Provide the [X, Y] coordinate of the cell's center where the given text is located.  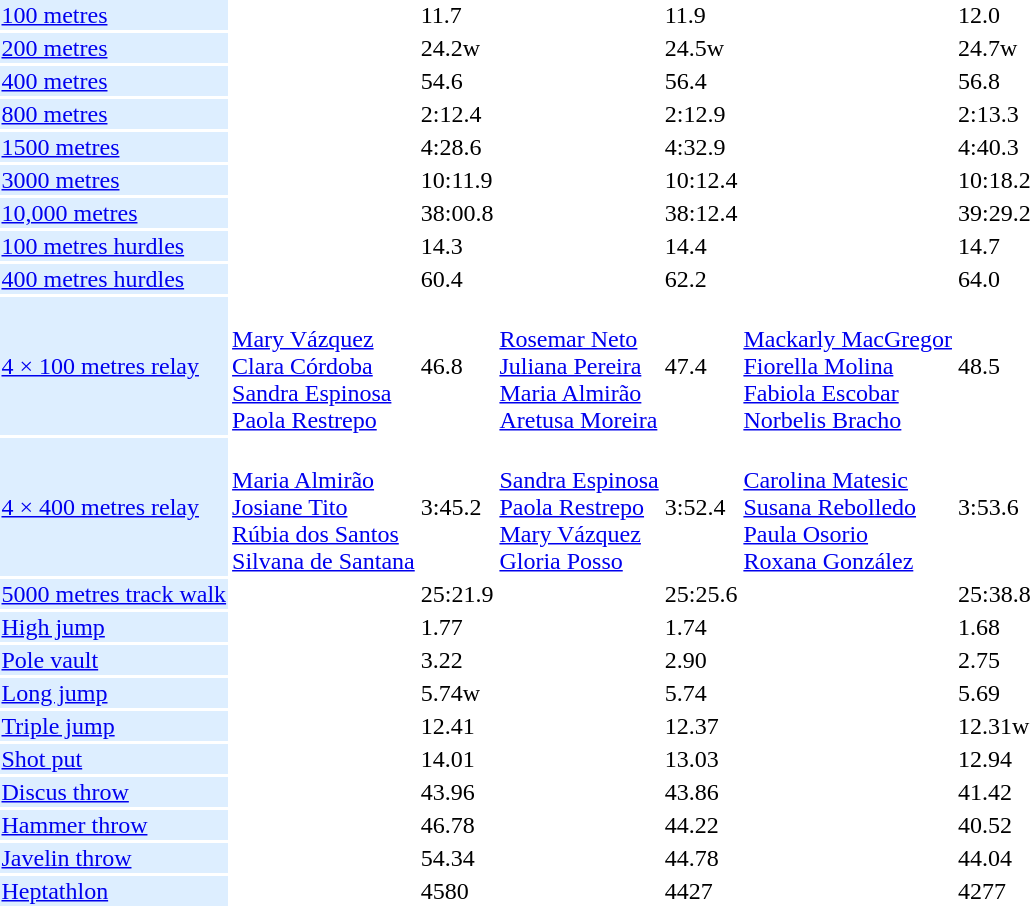
43.96 [457, 792]
5.74 [701, 693]
54.6 [457, 81]
46.8 [457, 366]
400 metres [114, 81]
3.22 [457, 660]
56.4 [701, 81]
4427 [701, 891]
Mackarly MacGregorFiorella MolinaFabiola EscobarNorbelis Bracho [848, 366]
3000 metres [114, 180]
25:25.6 [701, 594]
2:12.4 [457, 114]
24.5w [701, 48]
44.22 [701, 825]
14.01 [457, 759]
38:00.8 [457, 213]
Rosemar NetoJuliana PereiraMaria AlmirãoAretusa Moreira [579, 366]
Discus throw [114, 792]
Pole vault [114, 660]
Heptathlon [114, 891]
46.78 [457, 825]
3:45.2 [457, 507]
5.74w [457, 693]
44.78 [701, 858]
400 metres hurdles [114, 279]
47.4 [701, 366]
24.2w [457, 48]
2.90 [701, 660]
200 metres [114, 48]
Mary VázquezClara CórdobaSandra EspinosaPaola Restrepo [324, 366]
10:12.4 [701, 180]
1.74 [701, 627]
100 metres hurdles [114, 246]
1.77 [457, 627]
10:11.9 [457, 180]
60.4 [457, 279]
13.03 [701, 759]
100 metres [114, 15]
2:12.9 [701, 114]
12.37 [701, 726]
Hammer throw [114, 825]
12.41 [457, 726]
43.86 [701, 792]
800 metres [114, 114]
Triple jump [114, 726]
11.7 [457, 15]
Long jump [114, 693]
14.4 [701, 246]
11.9 [701, 15]
4:32.9 [701, 147]
4:28.6 [457, 147]
5000 metres track walk [114, 594]
Shot put [114, 759]
10,000 metres [114, 213]
4580 [457, 891]
38:12.4 [701, 213]
Sandra EspinosaPaola RestrepoMary VázquezGloria Posso [579, 507]
3:52.4 [701, 507]
High jump [114, 627]
25:21.9 [457, 594]
4 × 400 metres relay [114, 507]
Javelin throw [114, 858]
4 × 100 metres relay [114, 366]
14.3 [457, 246]
62.2 [701, 279]
Maria AlmirãoJosiane TitoRúbia dos SantosSilvana de Santana [324, 507]
54.34 [457, 858]
Carolina MatesicSusana RebolledoPaula OsorioRoxana González [848, 507]
1500 metres [114, 147]
